Provide the [X, Y] coordinate of the cell's center where the given text is located.  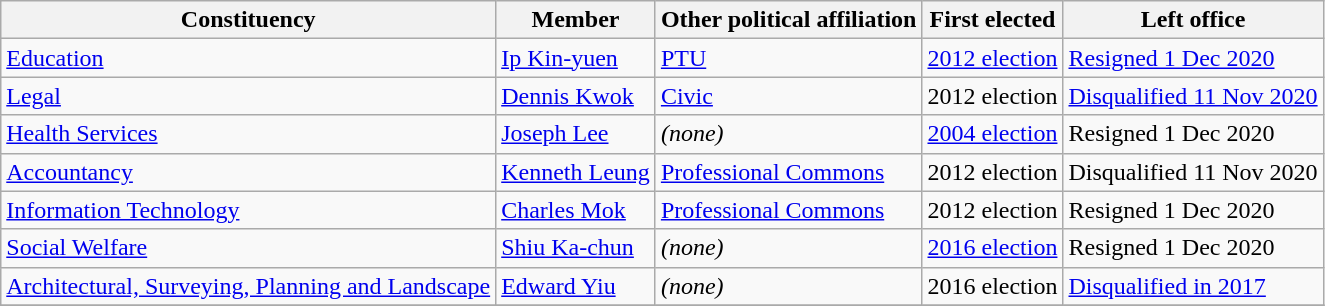
Health Services [248, 134]
Shiu Ka-chun [576, 248]
Dennis Kwok [576, 96]
2004 election [992, 134]
Other political affiliation [788, 20]
Architectural, Surveying, Planning and Landscape [248, 286]
Social Welfare [248, 248]
Kenneth Leung [576, 172]
Disqualified in 2017 [1193, 286]
Civic [788, 96]
Education [248, 58]
Edward Yiu [576, 286]
Legal [248, 96]
Accountancy [248, 172]
Information Technology [248, 210]
PTU [788, 58]
Member [576, 20]
Ip Kin-yuen [576, 58]
Joseph Lee [576, 134]
Charles Mok [576, 210]
Constituency [248, 20]
Left office [1193, 20]
First elected [992, 20]
